Output the [x, y] coordinate of the center of the cell containing the given text.  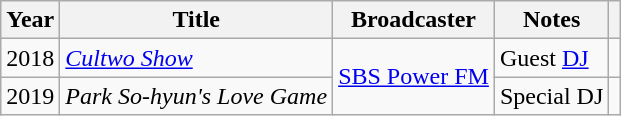
Special DJ [551, 96]
2019 [30, 96]
Guest DJ [551, 58]
Year [30, 20]
Park So-hyun's Love Game [196, 96]
Title [196, 20]
SBS Power FM [414, 77]
Notes [551, 20]
2018 [30, 58]
Broadcaster [414, 20]
Cultwo Show [196, 58]
